For the text-containing cell, return its midpoint in (X, Y) coordinate format. 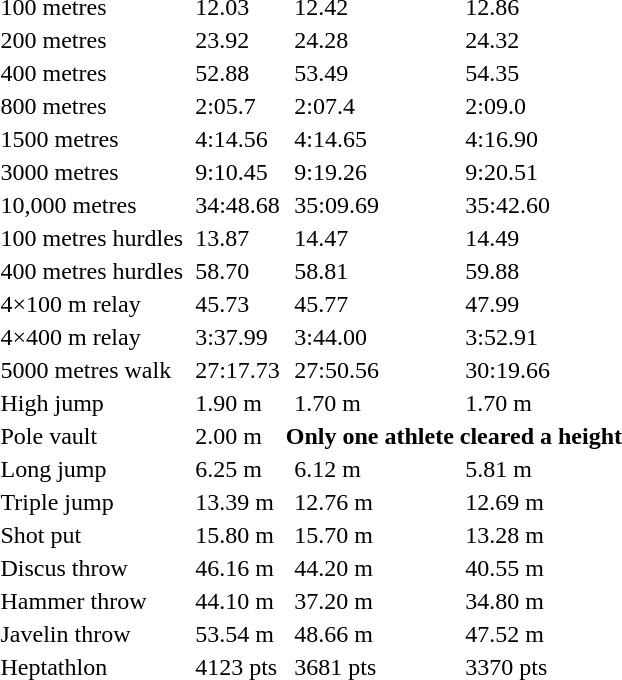
15.80 m (238, 535)
1.90 m (238, 403)
3:37.99 (238, 337)
13.39 m (238, 502)
27:50.56 (373, 370)
58.70 (238, 271)
4:14.65 (373, 139)
37.20 m (373, 601)
2:07.4 (373, 106)
12.76 m (373, 502)
1.70 m (373, 403)
14.47 (373, 238)
2.00 m (238, 436)
58.81 (373, 271)
44.10 m (238, 601)
52.88 (238, 73)
44.20 m (373, 568)
53.54 m (238, 634)
3:44.00 (373, 337)
6.25 m (238, 469)
34:48.68 (238, 205)
4:14.56 (238, 139)
2:05.7 (238, 106)
9:19.26 (373, 172)
48.66 m (373, 634)
6.12 m (373, 469)
15.70 m (373, 535)
45.73 (238, 304)
27:17.73 (238, 370)
23.92 (238, 40)
24.28 (373, 40)
9:10.45 (238, 172)
35:09.69 (373, 205)
53.49 (373, 73)
13.87 (238, 238)
45.77 (373, 304)
46.16 m (238, 568)
